Output the [X, Y] coordinate of the center of the cell containing the given text.  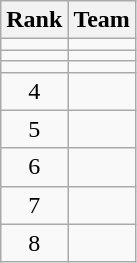
Team [102, 20]
6 [34, 167]
Rank [34, 20]
8 [34, 243]
4 [34, 91]
5 [34, 129]
7 [34, 205]
